Search for the cell housing the specified text and yield its (X, Y) center coordinate. 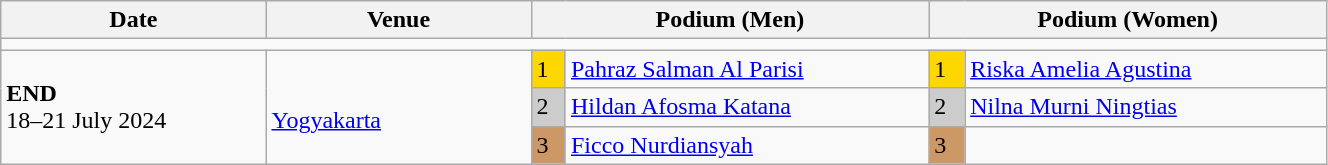
Podium (Women) (1128, 20)
Venue (398, 20)
Pahraz Salman Al Parisi (746, 69)
Hildan Afosma Katana (746, 107)
Riska Amelia Agustina (1146, 69)
Date (134, 20)
Yogyakarta (398, 107)
Nilna Murni Ningtias (1146, 107)
Podium (Men) (730, 20)
END 18–21 July 2024 (134, 107)
Ficco Nurdiansyah (746, 145)
